Extract the [x, y] coordinate from the center of the cell holding the provided text.  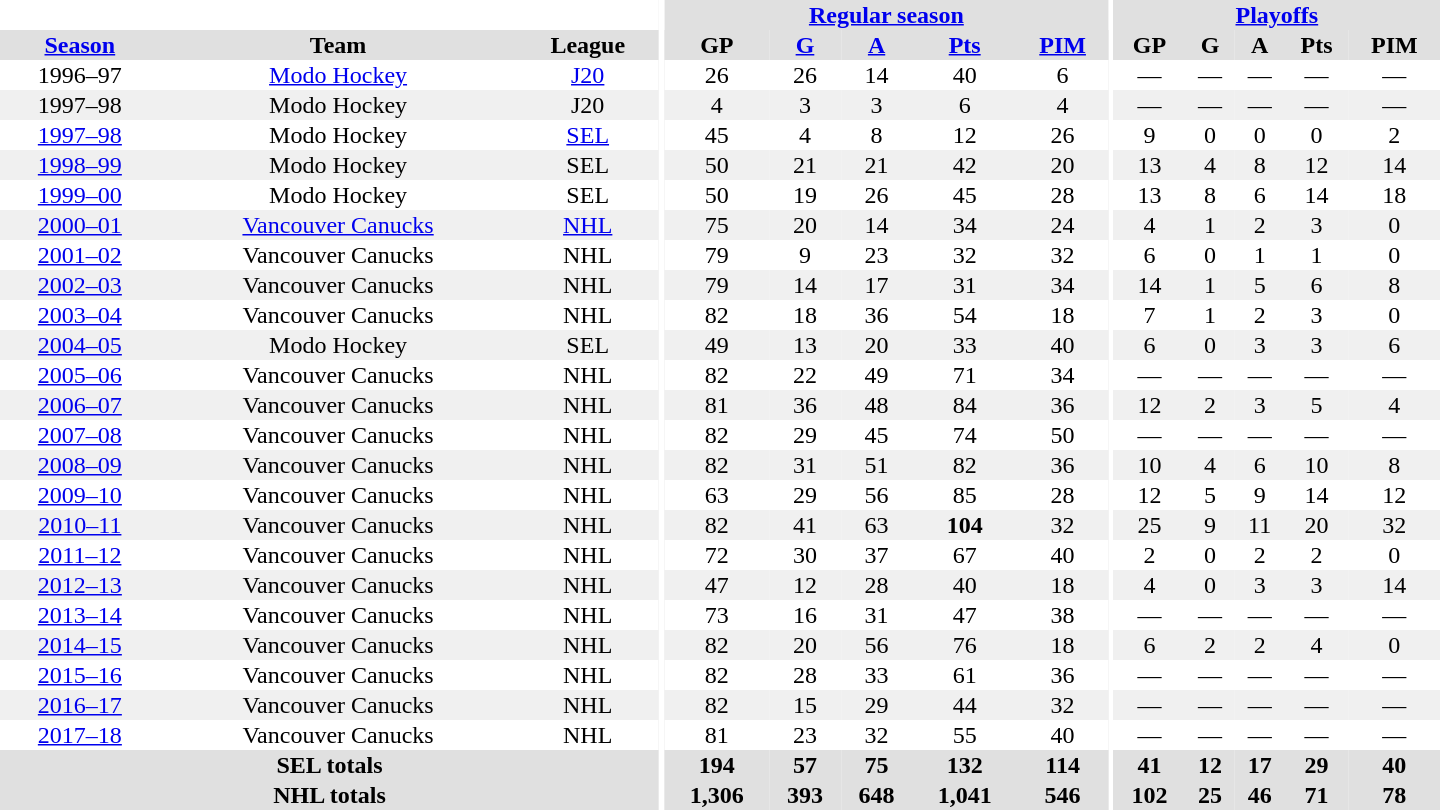
2009–10 [80, 495]
37 [877, 555]
2014–15 [80, 645]
85 [964, 495]
16 [805, 615]
Playoffs [1277, 15]
38 [1062, 615]
67 [964, 555]
Season [80, 45]
102 [1150, 795]
2001–02 [80, 255]
19 [805, 195]
1,306 [718, 795]
74 [964, 435]
22 [805, 375]
51 [877, 465]
46 [1260, 795]
61 [964, 675]
57 [805, 765]
League [588, 45]
2013–14 [80, 615]
114 [1062, 765]
54 [964, 315]
7 [1150, 315]
393 [805, 795]
SEL totals [330, 765]
44 [964, 705]
42 [964, 165]
55 [964, 735]
2010–11 [80, 525]
2003–04 [80, 315]
11 [1260, 525]
78 [1394, 795]
2007–08 [80, 435]
2011–12 [80, 555]
24 [1062, 225]
2015–16 [80, 675]
2002–03 [80, 285]
2012–13 [80, 585]
76 [964, 645]
72 [718, 555]
1998–99 [80, 165]
194 [718, 765]
2000–01 [80, 225]
15 [805, 705]
1999–00 [80, 195]
546 [1062, 795]
2006–07 [80, 405]
2016–17 [80, 705]
2017–18 [80, 735]
1,041 [964, 795]
NHL totals [330, 795]
104 [964, 525]
648 [877, 795]
30 [805, 555]
2008–09 [80, 465]
132 [964, 765]
2004–05 [80, 345]
84 [964, 405]
48 [877, 405]
Team [338, 45]
2005–06 [80, 375]
73 [718, 615]
1996–97 [80, 75]
Regular season [887, 15]
